Locate the cell with the specified text and output its (x, y) center coordinate. 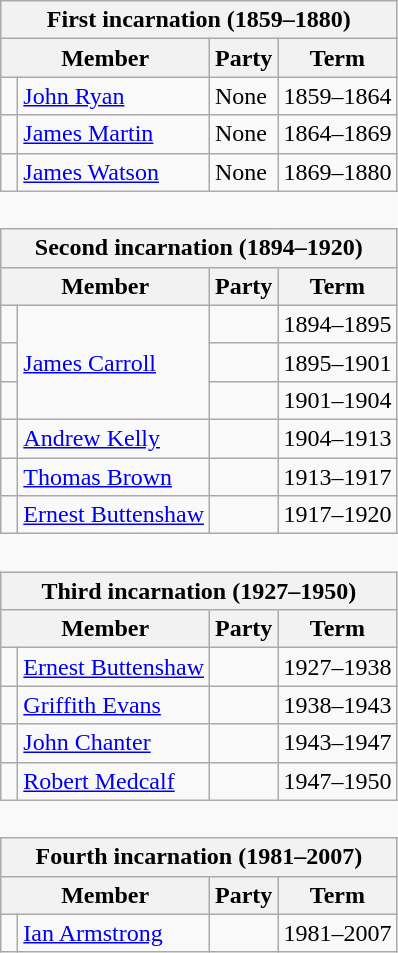
Ian Armstrong (114, 933)
Third incarnation (1927–1950) (199, 591)
1894–1895 (338, 324)
James Carroll (114, 362)
John Chanter (114, 743)
1917–1920 (338, 515)
1859–1864 (338, 96)
James Watson (114, 172)
James Martin (114, 134)
1904–1913 (338, 438)
1947–1950 (338, 781)
1927–1938 (338, 667)
First incarnation (1859–1880) (199, 20)
1981–2007 (338, 933)
1913–1917 (338, 477)
1895–1901 (338, 362)
Robert Medcalf (114, 781)
Fourth incarnation (1981–2007) (199, 857)
1864–1869 (338, 134)
Andrew Kelly (114, 438)
1901–1904 (338, 400)
1938–1943 (338, 705)
1869–1880 (338, 172)
Second incarnation (1894–1920) (199, 248)
1943–1947 (338, 743)
Griffith Evans (114, 705)
Thomas Brown (114, 477)
John Ryan (114, 96)
